Capture the cell that displays the provided text and extract its (X, Y) central coordinate. 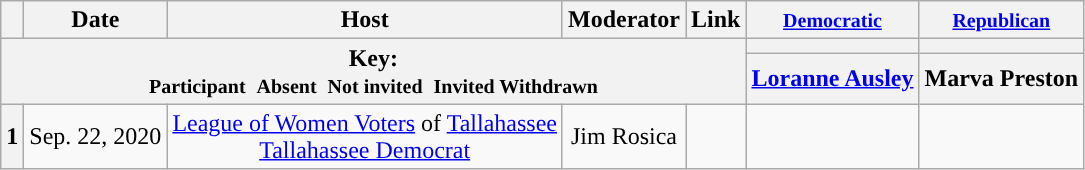
Jim Rosica (624, 136)
Host (365, 20)
Date (96, 20)
Key: Participant Absent Not invited Invited Withdrawn (374, 72)
1 (12, 136)
Link (716, 20)
League of Women Voters of TallahasseeTallahassee Democrat (365, 136)
Marva Preston (1002, 78)
Sep. 22, 2020 (96, 136)
Loranne Ausley (832, 78)
Republican (1002, 20)
Moderator (624, 20)
Democratic (832, 20)
